Capture the cell that displays the provided text and extract its (x, y) central coordinate. 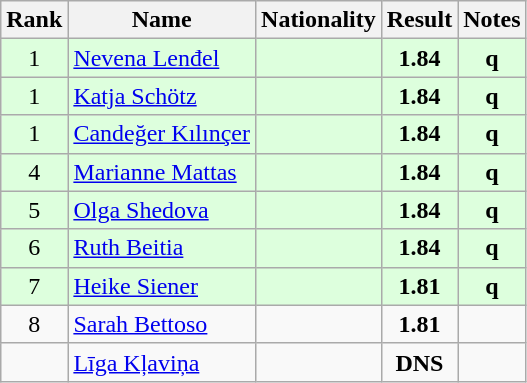
8 (34, 324)
5 (34, 210)
Ruth Beitia (162, 248)
Result (419, 20)
7 (34, 286)
Marianne Mattas (162, 172)
Sarah Bettoso (162, 324)
Nevena Lenđel (162, 58)
Katja Schötz (162, 96)
Nationality (319, 20)
Olga Shedova (162, 210)
Līga Kļaviņa (162, 362)
Candeğer Kılınçer (162, 134)
Name (162, 20)
Notes (492, 20)
Rank (34, 20)
DNS (419, 362)
6 (34, 248)
4 (34, 172)
Heike Siener (162, 286)
